Pinpoint the cell where the given text exists, returning its (x, y) midpoint coordinate. 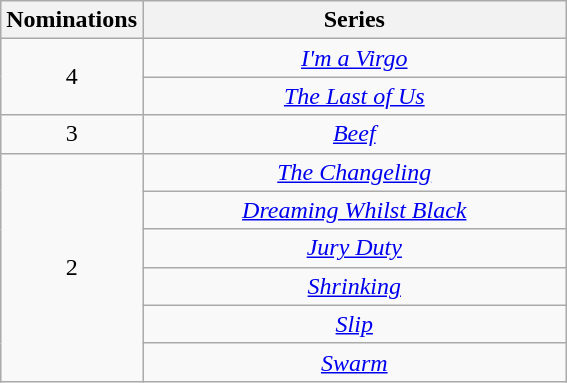
4 (72, 77)
Nominations (72, 20)
Beef (354, 134)
Series (354, 20)
Shrinking (354, 286)
Jury Duty (354, 248)
The Last of Us (354, 96)
2 (72, 267)
Swarm (354, 362)
3 (72, 134)
The Changeling (354, 172)
Dreaming Whilst Black (354, 210)
Slip (354, 324)
I'm a Virgo (354, 58)
